Return the [x, y] coordinate for the center point of the cell that contains the specified text.  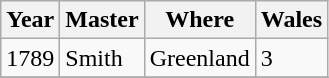
Master [102, 20]
1789 [30, 58]
Where [200, 20]
Smith [102, 58]
3 [291, 58]
Year [30, 20]
Wales [291, 20]
Greenland [200, 58]
